Provide the [X, Y] coordinate of the cell's center where the given text is located.  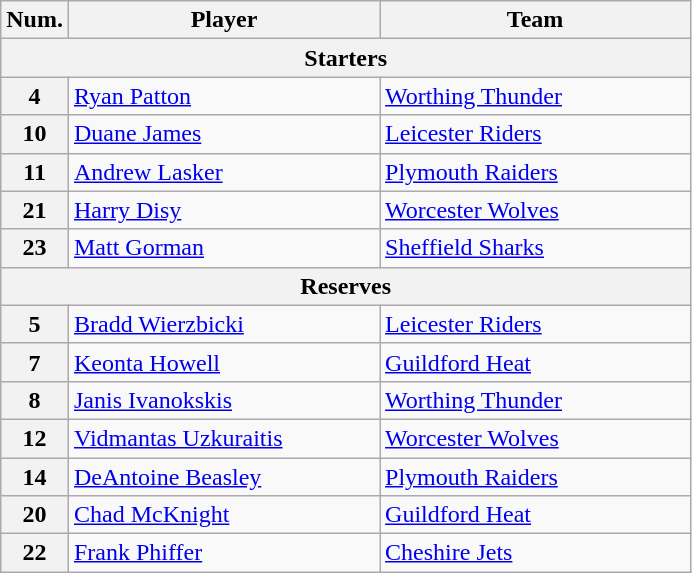
Reserves [346, 286]
Janis Ivanokskis [224, 400]
20 [35, 515]
DeAntoine Beasley [224, 477]
8 [35, 400]
Frank Phiffer [224, 553]
Andrew Lasker [224, 172]
Team [536, 20]
5 [35, 324]
Cheshire Jets [536, 553]
Matt Gorman [224, 248]
22 [35, 553]
23 [35, 248]
Keonta Howell [224, 362]
7 [35, 362]
21 [35, 210]
Sheffield Sharks [536, 248]
Num. [35, 20]
Player [224, 20]
10 [35, 134]
Starters [346, 58]
14 [35, 477]
4 [35, 96]
Harry Disy [224, 210]
Bradd Wierzbicki [224, 324]
Vidmantas Uzkuraitis [224, 438]
12 [35, 438]
Chad McKnight [224, 515]
Duane James [224, 134]
11 [35, 172]
Ryan Patton [224, 96]
